Find where the given text appears and provide that cell's center as [X, Y] coordinate. 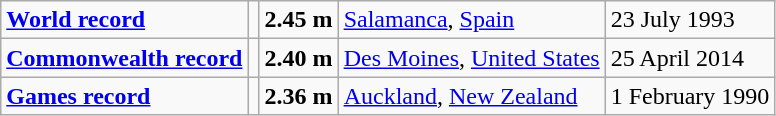
25 April 2014 [690, 58]
23 July 1993 [690, 20]
2.45 m [298, 20]
Des Moines, United States [472, 58]
Salamanca, Spain [472, 20]
2.40 m [298, 58]
Games record [124, 96]
Auckland, New Zealand [472, 96]
World record [124, 20]
2.36 m [298, 96]
1 February 1990 [690, 96]
Commonwealth record [124, 58]
